Extract the (X, Y) coordinate from the center of the cell holding the provided text.  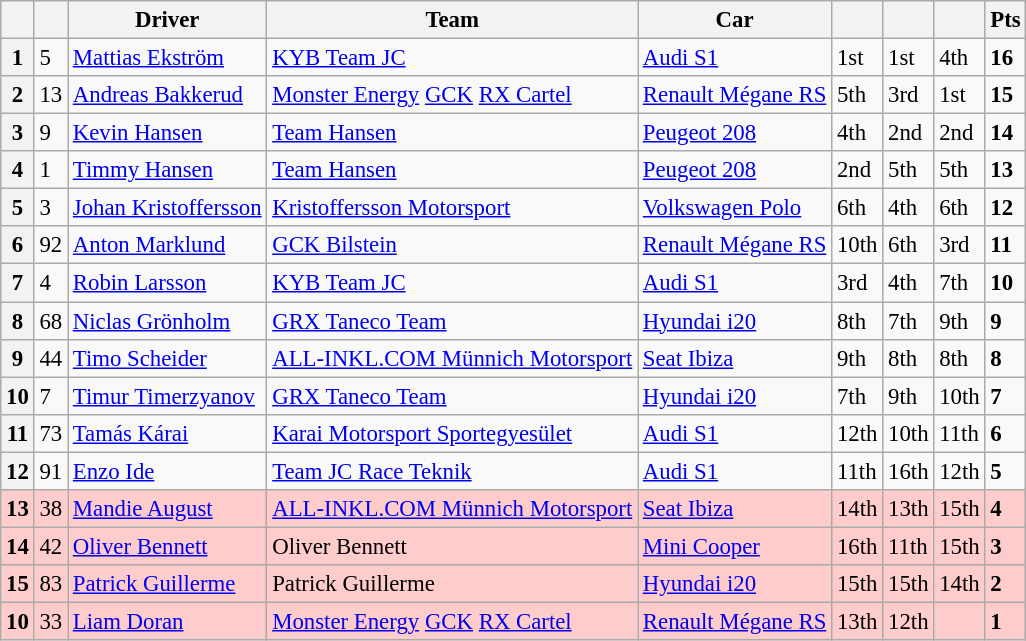
Timur Timerzyanov (168, 396)
33 (50, 621)
Andreas Bakkerud (168, 95)
44 (50, 358)
Volkswagen Polo (735, 208)
Karai Motorsport Sportegyesület (452, 433)
Mandie August (168, 509)
Timmy Hansen (168, 170)
Robin Larsson (168, 283)
Driver (168, 20)
Timo Scheider (168, 358)
Team JC Race Teknik (452, 471)
Mini Cooper (735, 546)
Kristoffersson Motorsport (452, 208)
Car (735, 20)
Mattias Ekström (168, 58)
Team (452, 20)
68 (50, 321)
91 (50, 471)
83 (50, 584)
73 (50, 433)
Kevin Hansen (168, 133)
Tamás Kárai (168, 433)
Anton Marklund (168, 245)
Liam Doran (168, 621)
42 (50, 546)
Niclas Grönholm (168, 321)
38 (50, 509)
Pts (1006, 20)
GCK Bilstein (452, 245)
Johan Kristoffersson (168, 208)
16 (1006, 58)
92 (50, 245)
Enzo Ide (168, 471)
